Output the (X, Y) coordinate of the center of the cell containing the given text.  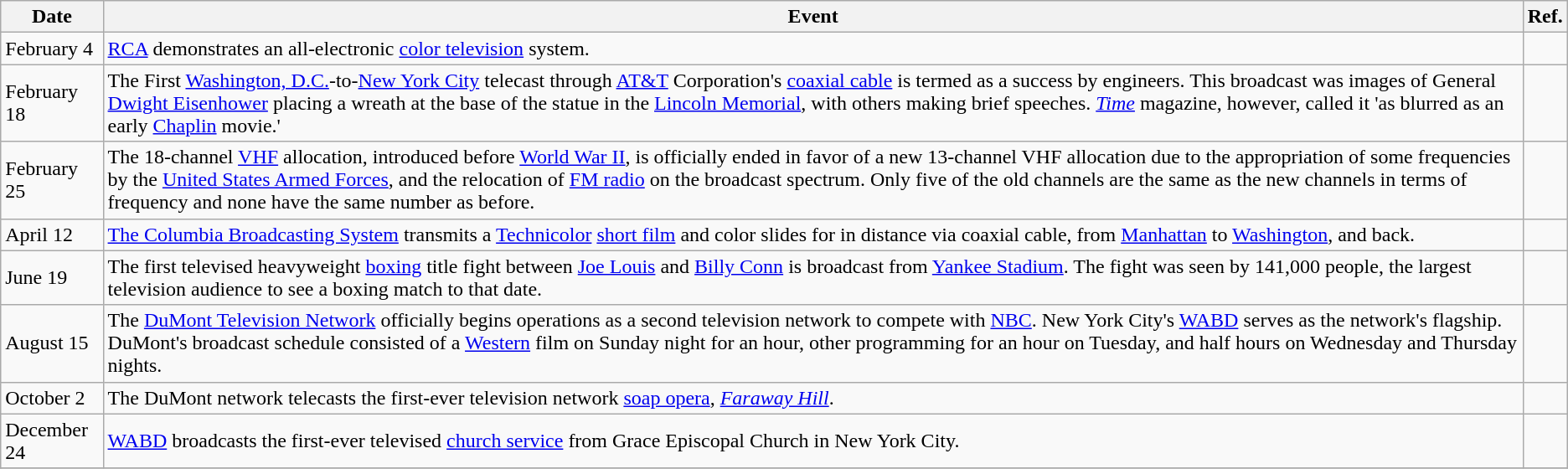
April 12 (52, 234)
RCA demonstrates an all-electronic color television system. (812, 49)
WABD broadcasts the first-ever televised church service from Grace Episcopal Church in New York City. (812, 441)
October 2 (52, 398)
February 18 (52, 103)
June 19 (52, 278)
December 24 (52, 441)
February 4 (52, 49)
The DuMont network telecasts the first-ever television network soap opera, Faraway Hill. (812, 398)
February 25 (52, 180)
Date (52, 17)
Event (812, 17)
August 15 (52, 343)
Ref. (1545, 17)
